Provide the [x, y] coordinate of the cell's center where the given text is located.  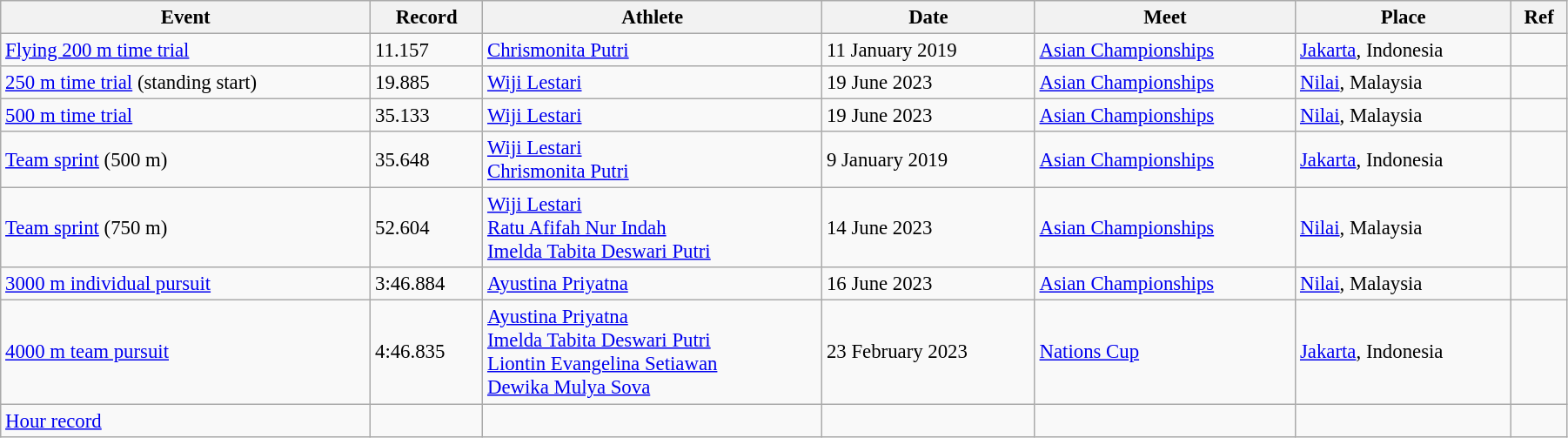
Wiji LestariRatu Afifah Nur IndahImelda Tabita Deswari Putri [653, 228]
14 June 2023 [929, 228]
Record [426, 17]
Hour record [186, 421]
Team sprint (750 m) [186, 228]
Place [1404, 17]
250 m time trial (standing start) [186, 83]
Wiji LestariChrismonita Putri [653, 160]
23 February 2023 [929, 352]
11.157 [426, 51]
4:46.835 [426, 352]
4000 m team pursuit [186, 352]
Ayustina Priyatna [653, 285]
9 January 2019 [929, 160]
16 June 2023 [929, 285]
11 January 2019 [929, 51]
Nations Cup [1164, 352]
Ref [1539, 17]
Ayustina PriyatnaImelda Tabita Deswari PutriLiontin Evangelina SetiawanDewika Mulya Sova [653, 352]
19.885 [426, 83]
Team sprint (500 m) [186, 160]
500 m time trial [186, 116]
3000 m individual pursuit [186, 285]
Event [186, 17]
35.648 [426, 160]
3:46.884 [426, 285]
35.133 [426, 116]
52.604 [426, 228]
Flying 200 m time trial [186, 51]
Chrismonita Putri [653, 51]
Athlete [653, 17]
Meet [1164, 17]
Date [929, 17]
